From the cell containing the given text, extract its center point as (X, Y) coordinate. 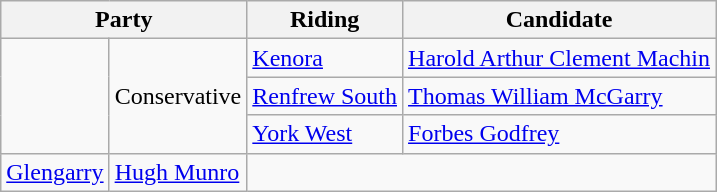
Renfrew South (325, 96)
Harold Arthur Clement Machin (560, 58)
Hugh Munro (178, 172)
Riding (325, 20)
Conservative (178, 96)
Candidate (560, 20)
York West (325, 134)
Party (124, 20)
Glengarry (55, 172)
Kenora (325, 58)
Thomas William McGarry (560, 96)
Forbes Godfrey (560, 134)
